Provide the [x, y] coordinate of the cell's center where the given text is located.  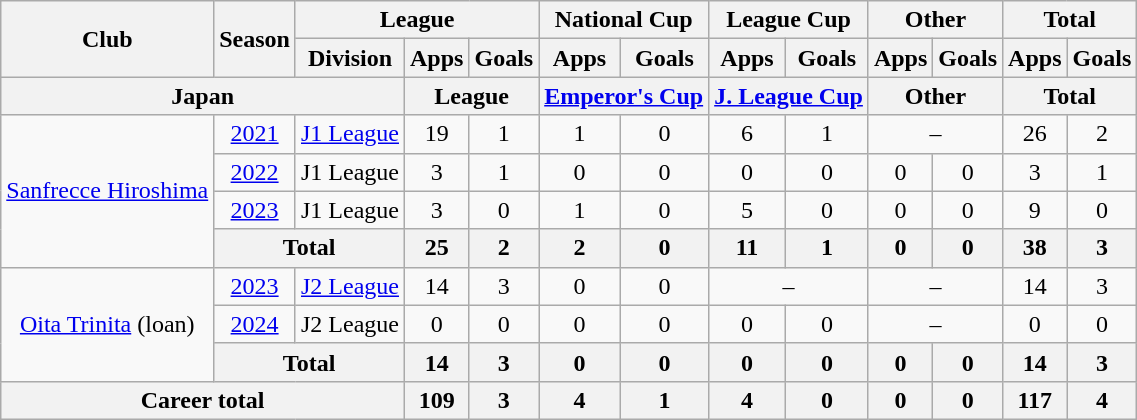
9 [1035, 210]
Emperor's Cup [624, 96]
2024 [255, 324]
109 [437, 400]
2021 [255, 134]
6 [748, 134]
5 [748, 210]
26 [1035, 134]
Division [350, 58]
Oita Trinita (loan) [108, 324]
117 [1035, 400]
League Cup [789, 20]
Season [255, 39]
11 [748, 248]
19 [437, 134]
Japan [203, 96]
Club [108, 39]
38 [1035, 248]
Career total [203, 400]
25 [437, 248]
Sanfrecce Hiroshima [108, 191]
National Cup [624, 20]
J. League Cup [789, 96]
2022 [255, 172]
